For the text-containing cell, return its midpoint in [X, Y] coordinate format. 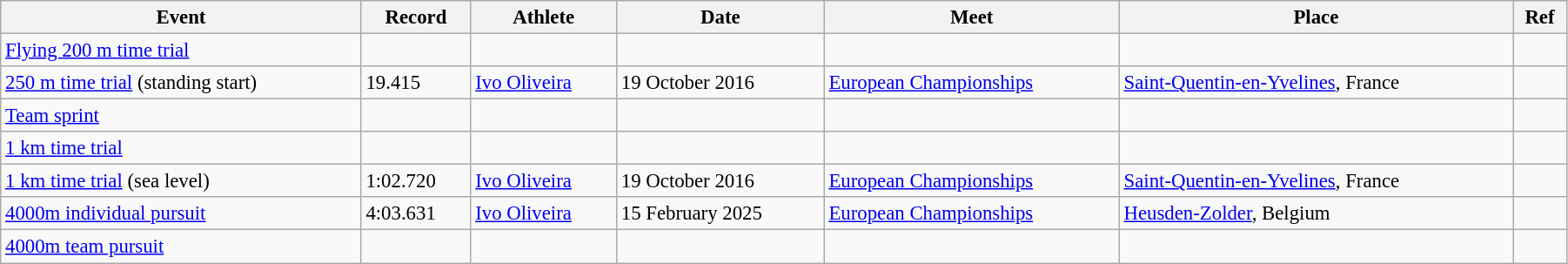
4000m team pursuit [181, 247]
Record [416, 17]
Place [1316, 17]
Athlete [544, 17]
1 km time trial [181, 148]
Date [720, 17]
4:03.631 [416, 213]
4000m individual pursuit [181, 213]
Meet [971, 17]
1 km time trial (sea level) [181, 181]
1:02.720 [416, 181]
Flying 200 m time trial [181, 51]
Heusden-Zolder, Belgium [1316, 213]
Team sprint [181, 116]
Ref [1539, 17]
250 m time trial (standing start) [181, 83]
15 February 2025 [720, 213]
Event [181, 17]
19.415 [416, 83]
